Return the (x, y) coordinate for the center point of the cell that contains the specified text.  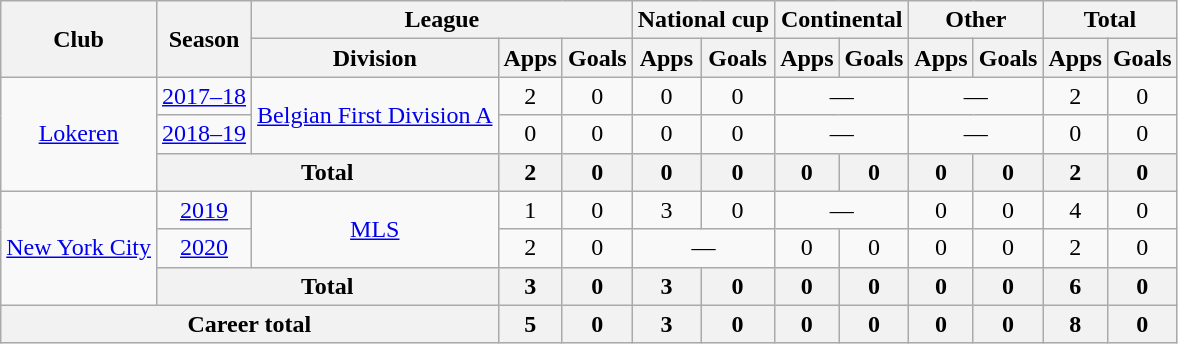
MLS (375, 229)
Other (976, 20)
Career total (250, 324)
2020 (204, 248)
Continental (842, 20)
League (442, 20)
Lokeren (79, 134)
8 (1075, 324)
National cup (703, 20)
1 (530, 210)
2017–18 (204, 96)
4 (1075, 210)
6 (1075, 286)
Division (375, 58)
5 (530, 324)
Belgian First Division A (375, 115)
2019 (204, 210)
New York City (79, 248)
2018–19 (204, 134)
Club (79, 39)
Season (204, 39)
